Scan for the cell matching the given text and deliver its [x, y] coordinate at center. 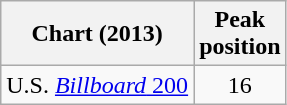
Chart (2013) [98, 34]
U.S. Billboard 200 [98, 85]
Peakposition [240, 34]
16 [240, 85]
